Identify which cell holds the provided text, then report its (x, y) central coordinate. 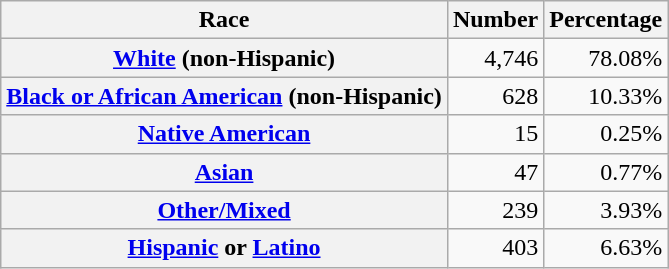
Black or African American (non-Hispanic) (224, 96)
Percentage (606, 20)
239 (495, 210)
78.08% (606, 58)
Other/Mixed (224, 210)
Hispanic or Latino (224, 248)
628 (495, 96)
0.25% (606, 134)
0.77% (606, 172)
4,746 (495, 58)
10.33% (606, 96)
3.93% (606, 210)
Race (224, 20)
403 (495, 248)
Native American (224, 134)
15 (495, 134)
Number (495, 20)
White (non-Hispanic) (224, 58)
Asian (224, 172)
47 (495, 172)
6.63% (606, 248)
